Return the [X, Y] coordinate for the center point of the cell that contains the specified text.  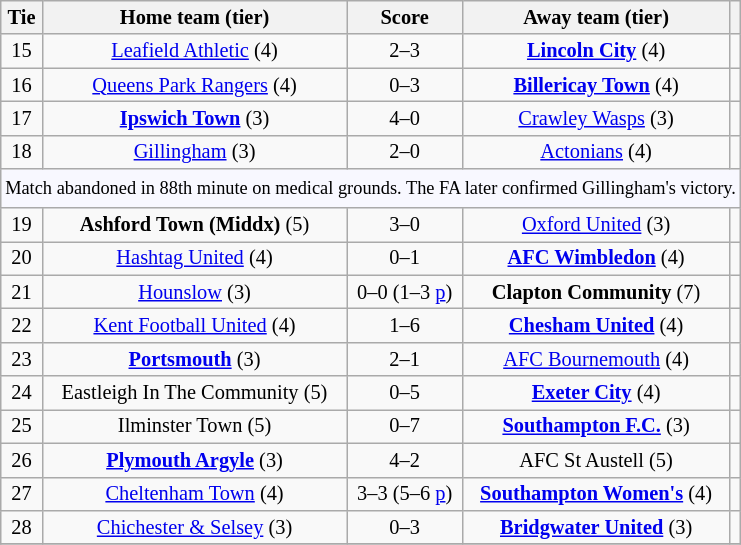
4–2 [405, 460]
Actonians (4) [596, 152]
24 [22, 393]
0–1 [405, 258]
AFC St Austell (5) [596, 460]
Exeter City (4) [596, 393]
15 [22, 51]
3–0 [405, 224]
Kent Football United (4) [194, 325]
Leafield Athletic (4) [194, 51]
Portsmouth (3) [194, 359]
Queens Park Rangers (4) [194, 85]
AFC Bournemouth (4) [596, 359]
1–6 [405, 325]
25 [22, 426]
Clapton Community (7) [596, 292]
Hashtag United (4) [194, 258]
Ipswich Town (3) [194, 118]
2–1 [405, 359]
Gillingham (3) [194, 152]
17 [22, 118]
0–5 [405, 393]
Eastleigh In The Community (5) [194, 393]
Southampton Women's (4) [596, 494]
Ashford Town (Middx) (5) [194, 224]
Tie [22, 17]
0–0 (1–3 p) [405, 292]
20 [22, 258]
2–3 [405, 51]
Bridgwater United (3) [596, 527]
Billericay Town (4) [596, 85]
Match abandoned in 88th minute on medical grounds. The FA later confirmed Gillingham's victory. [371, 188]
Score [405, 17]
Cheltenham Town (4) [194, 494]
Home team (tier) [194, 17]
Plymouth Argyle (3) [194, 460]
18 [22, 152]
Oxford United (3) [596, 224]
23 [22, 359]
Lincoln City (4) [596, 51]
Hounslow (3) [194, 292]
27 [22, 494]
28 [22, 527]
Chichester & Selsey (3) [194, 527]
2–0 [405, 152]
3–3 (5–6 p) [405, 494]
Crawley Wasps (3) [596, 118]
4–0 [405, 118]
Southampton F.C. (3) [596, 426]
19 [22, 224]
16 [22, 85]
AFC Wimbledon (4) [596, 258]
Chesham United (4) [596, 325]
0–7 [405, 426]
21 [22, 292]
Away team (tier) [596, 17]
26 [22, 460]
Ilminster Town (5) [194, 426]
22 [22, 325]
